Capture the cell that displays the provided text and extract its (x, y) central coordinate. 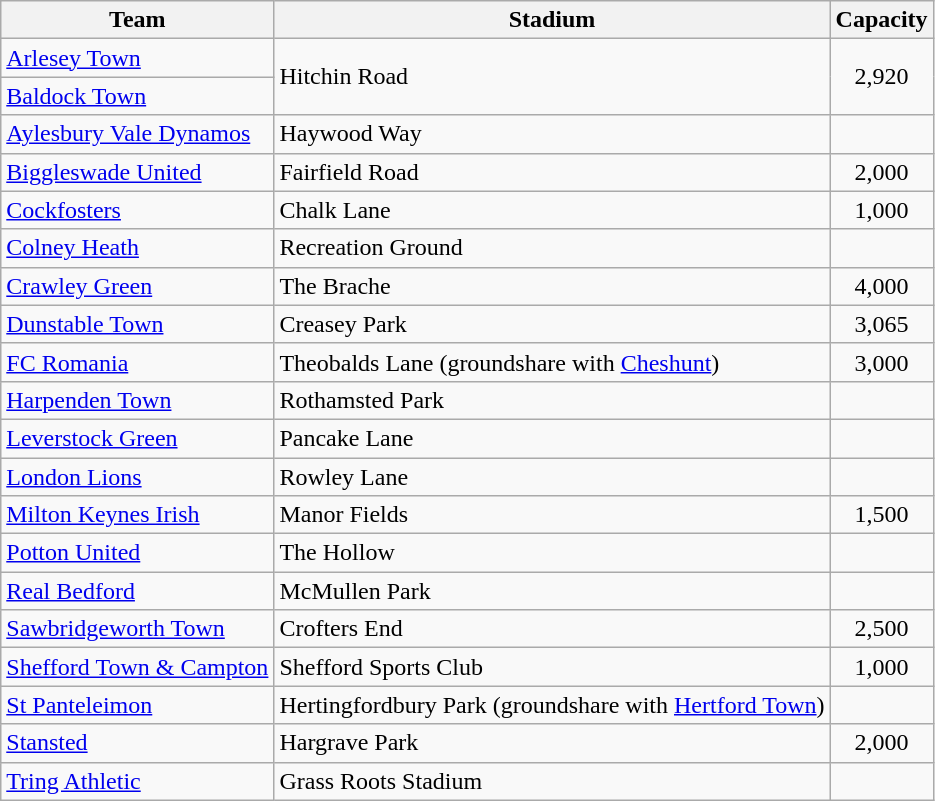
Arlesey Town (138, 58)
Cockfosters (138, 210)
Creasey Park (552, 324)
Baldock Town (138, 96)
Harpenden Town (138, 400)
3,000 (882, 362)
Chalk Lane (552, 210)
Crofters End (552, 629)
Tring Athletic (138, 781)
Hertingfordbury Park (groundshare with Hertford Town) (552, 705)
Haywood Way (552, 134)
Theobalds Lane (groundshare with Cheshunt) (552, 362)
Team (138, 20)
4,000 (882, 286)
3,065 (882, 324)
Potton United (138, 553)
Milton Keynes Irish (138, 515)
Rowley Lane (552, 477)
McMullen Park (552, 591)
Pancake Lane (552, 438)
The Hollow (552, 553)
Sawbridgeworth Town (138, 629)
Real Bedford (138, 591)
Rothamsted Park (552, 400)
Fairfield Road (552, 172)
The Brache (552, 286)
Recreation Ground (552, 248)
FC Romania (138, 362)
Capacity (882, 20)
1,500 (882, 515)
Grass Roots Stadium (552, 781)
St Panteleimon (138, 705)
Shefford Town & Campton (138, 667)
Crawley Green (138, 286)
2,920 (882, 77)
Hargrave Park (552, 743)
Aylesbury Vale Dynamos (138, 134)
Colney Heath (138, 248)
Biggleswade United (138, 172)
Hitchin Road (552, 77)
Manor Fields (552, 515)
Stansted (138, 743)
Dunstable Town (138, 324)
London Lions (138, 477)
Shefford Sports Club (552, 667)
2,500 (882, 629)
Stadium (552, 20)
Leverstock Green (138, 438)
